Pinpoint the cell where the given text exists, returning its (x, y) midpoint coordinate. 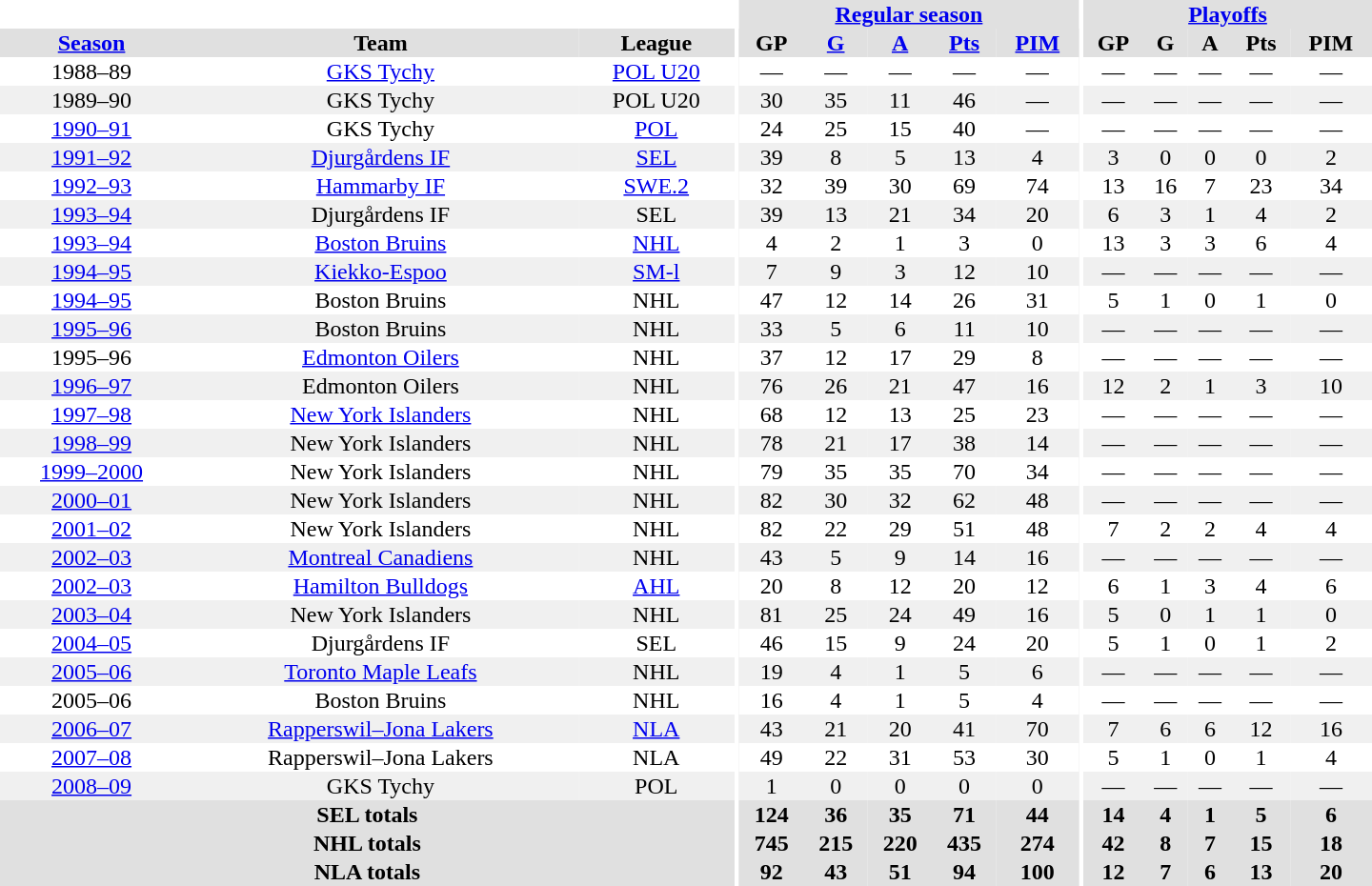
435 (964, 843)
124 (772, 815)
Hammarby IF (381, 186)
68 (772, 414)
1991–92 (91, 157)
Playoffs (1227, 14)
37 (772, 357)
2007–08 (91, 757)
Hamilton Bulldogs (381, 586)
33 (772, 329)
2006–07 (91, 729)
SWE.2 (656, 186)
74 (1038, 186)
1992–93 (91, 186)
Regular season (909, 14)
62 (964, 500)
94 (964, 872)
274 (1038, 843)
53 (964, 757)
NLA totals (368, 872)
36 (835, 815)
2001–02 (91, 529)
92 (772, 872)
SM-l (656, 272)
League (656, 43)
2008–09 (91, 786)
2004–05 (91, 643)
1996–97 (91, 386)
AHL (656, 586)
71 (964, 815)
78 (772, 443)
220 (899, 843)
1988–89 (91, 71)
40 (964, 129)
2003–04 (91, 614)
44 (1038, 815)
79 (772, 472)
NHL totals (368, 843)
1997–98 (91, 414)
Team (381, 43)
42 (1113, 843)
41 (964, 729)
745 (772, 843)
2000–01 (91, 500)
1999–2000 (91, 472)
Season (91, 43)
Montreal Canadiens (381, 557)
Kiekko-Espoo (381, 272)
Toronto Maple Leafs (381, 672)
SEL totals (368, 815)
19 (772, 672)
76 (772, 386)
215 (835, 843)
38 (964, 443)
18 (1331, 843)
69 (964, 186)
1990–91 (91, 129)
100 (1038, 872)
81 (772, 614)
1998–99 (91, 443)
1989–90 (91, 100)
